Pinpoint the cell where the given text exists, returning its [X, Y] midpoint coordinate. 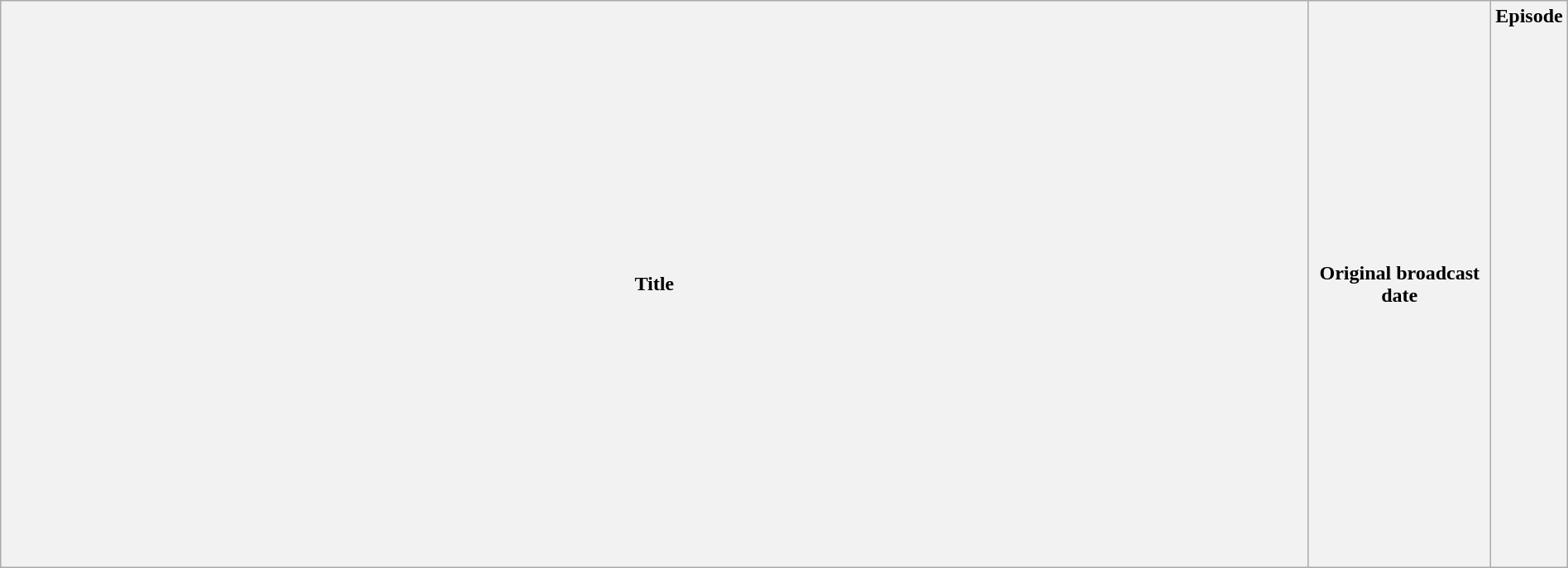
Episode [1529, 284]
Original broadcast date [1399, 284]
Title [655, 284]
